Extract the [x, y] coordinate from the center of the cell holding the provided text.  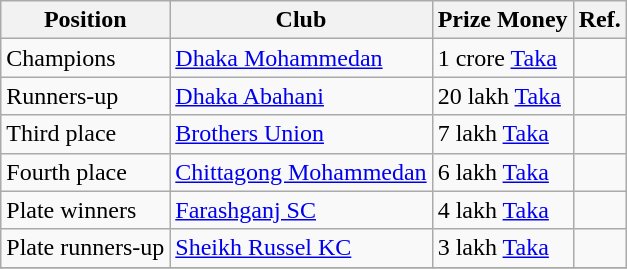
Ref. [600, 20]
Position [86, 20]
Third place [86, 134]
Chittagong Mohammedan [301, 172]
20 lakh Taka [502, 96]
Plate winners [86, 210]
6 lakh Taka [502, 172]
Runners-up [86, 96]
Champions [86, 58]
Plate runners-up [86, 248]
7 lakh Taka [502, 134]
3 lakh Taka [502, 248]
Dhaka Mohammedan [301, 58]
Prize Money [502, 20]
Farashganj SC [301, 210]
Dhaka Abahani [301, 96]
4 lakh Taka [502, 210]
Club [301, 20]
Brothers Union [301, 134]
1 crore Taka [502, 58]
Fourth place [86, 172]
Sheikh Russel KC [301, 248]
